Find where the given text appears and provide that cell's center as [X, Y] coordinate. 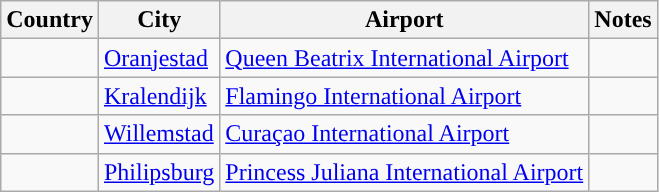
Willemstad [158, 134]
Oranjestad [158, 58]
Country [50, 20]
Princess Juliana International Airport [404, 172]
Flamingo International Airport [404, 96]
Queen Beatrix International Airport [404, 58]
Notes [623, 20]
Philipsburg [158, 172]
Curaçao International Airport [404, 134]
Airport [404, 20]
Kralendijk [158, 96]
City [158, 20]
